Identify which cell holds the provided text, then report its [x, y] central coordinate. 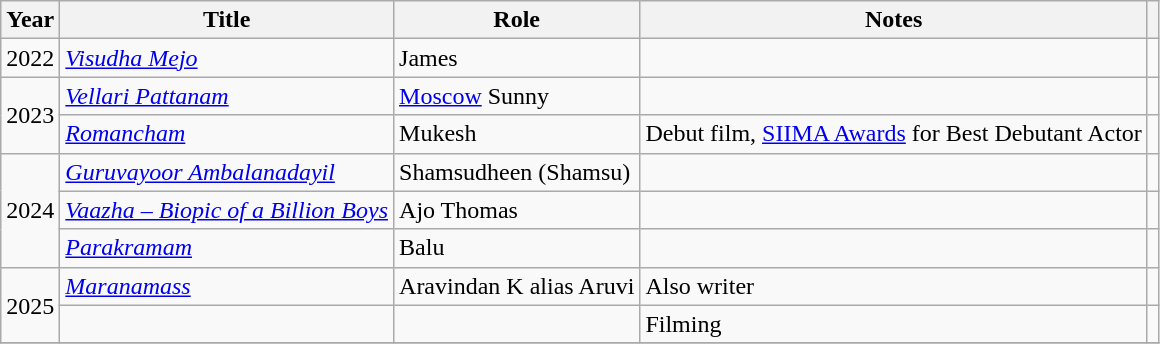
2023 [30, 115]
2024 [30, 210]
Also writer [894, 286]
Balu [517, 248]
Guruvayoor Ambalanadayil [227, 172]
Vaazha – Biopic of a Billion Boys [227, 210]
Parakramam [227, 248]
Filming [894, 324]
Vellari Pattanam [227, 96]
Shamsudheen (Shamsu) [517, 172]
James [517, 58]
Romancham [227, 134]
Role [517, 20]
Mukesh [517, 134]
2022 [30, 58]
Year [30, 20]
Title [227, 20]
Moscow Sunny [517, 96]
Ajo Thomas [517, 210]
Maranamass [227, 286]
Visudha Mejo [227, 58]
Aravindan K alias Aruvi [517, 286]
Debut film, SIIMA Awards for Best Debutant Actor [894, 134]
Notes [894, 20]
2025 [30, 305]
